Return (X, Y) of the center of cell containing provided text 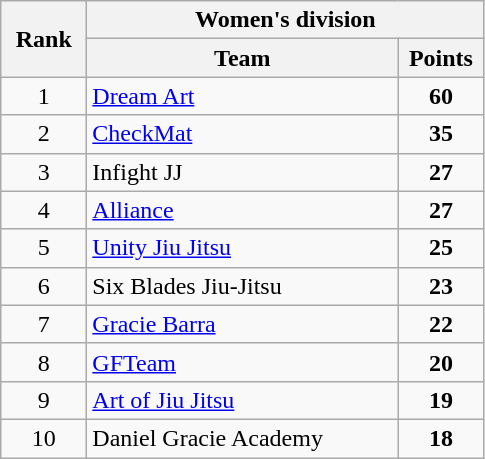
Infight JJ (242, 172)
5 (44, 248)
60 (441, 96)
25 (441, 248)
7 (44, 324)
10 (44, 438)
35 (441, 134)
Art of Jiu Jitsu (242, 400)
Alliance (242, 210)
CheckMat (242, 134)
Women's division (286, 20)
18 (441, 438)
9 (44, 400)
Points (441, 58)
Rank (44, 39)
20 (441, 362)
Team (242, 58)
Gracie Barra (242, 324)
2 (44, 134)
Dream Art (242, 96)
3 (44, 172)
Daniel Gracie Academy (242, 438)
Six Blades Jiu-Jitsu (242, 286)
6 (44, 286)
22 (441, 324)
Unity Jiu Jitsu (242, 248)
19 (441, 400)
23 (441, 286)
4 (44, 210)
8 (44, 362)
GFTeam (242, 362)
1 (44, 96)
